Return (X, Y) of the center of cell containing provided text 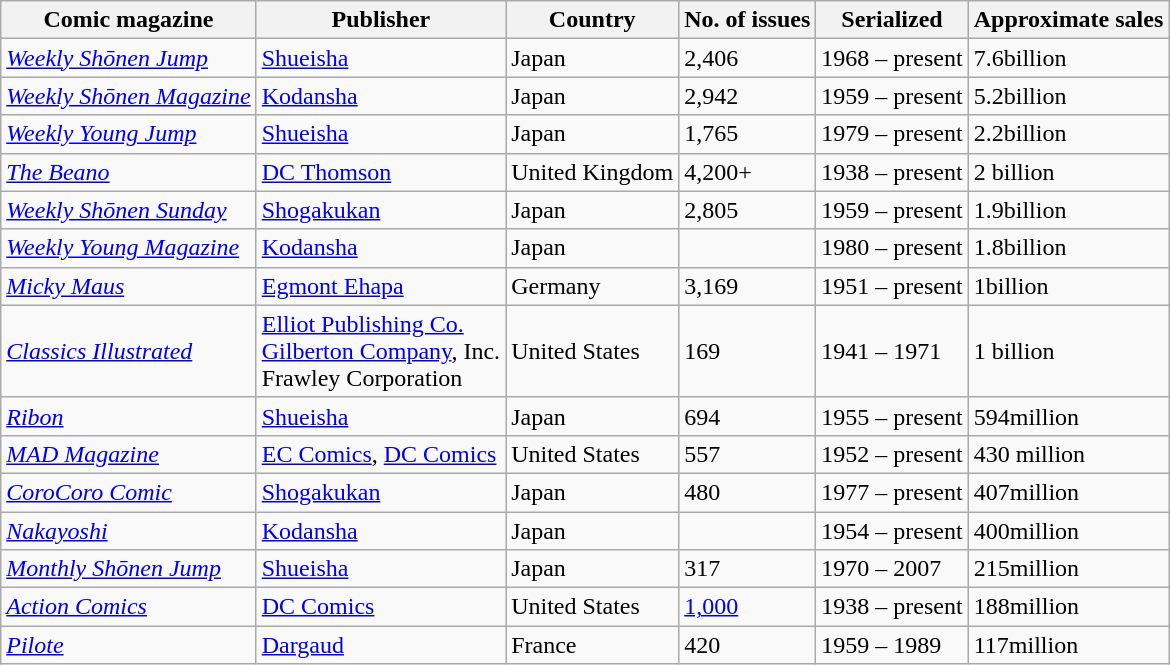
1,000 (748, 607)
EC Comics, DC Comics (380, 454)
2,805 (748, 210)
5.2billion (1068, 96)
United Kingdom (592, 172)
1968 – present (892, 58)
188million (1068, 607)
400million (1068, 531)
1977 – present (892, 492)
2.2billion (1068, 134)
1970 – 2007 (892, 569)
DC Thomson (380, 172)
7.6billion (1068, 58)
1 billion (1068, 351)
DC Comics (380, 607)
No. of issues (748, 20)
2,406 (748, 58)
The Beano (128, 172)
4,200+ (748, 172)
557 (748, 454)
1979 – present (892, 134)
420 (748, 645)
Elliot Publishing Co.Gilberton Company, Inc.Frawley Corporation (380, 351)
Approximate sales (1068, 20)
117million (1068, 645)
1951 – present (892, 286)
Pilote (128, 645)
1955 – present (892, 416)
594million (1068, 416)
Egmont Ehapa (380, 286)
Country (592, 20)
1.9billion (1068, 210)
169 (748, 351)
Germany (592, 286)
1954 – present (892, 531)
2 billion (1068, 172)
480 (748, 492)
Classics Illustrated (128, 351)
1,765 (748, 134)
215million (1068, 569)
Weekly Shōnen Sunday (128, 210)
Serialized (892, 20)
1billion (1068, 286)
Comic magazine (128, 20)
694 (748, 416)
CoroCoro Comic (128, 492)
Weekly Young Magazine (128, 248)
1980 – present (892, 248)
1.8billion (1068, 248)
1941 – 1971 (892, 351)
430 million (1068, 454)
MAD Magazine (128, 454)
Nakayoshi (128, 531)
Dargaud (380, 645)
317 (748, 569)
Ribon (128, 416)
Weekly Shōnen Magazine (128, 96)
Monthly Shōnen Jump (128, 569)
3,169 (748, 286)
1959 – 1989 (892, 645)
1952 – present (892, 454)
Publisher (380, 20)
Weekly Young Jump (128, 134)
Weekly Shōnen Jump (128, 58)
2,942 (748, 96)
France (592, 645)
Micky Maus (128, 286)
Action Comics (128, 607)
407million (1068, 492)
